Identify which cell holds the provided text, then report its [x, y] central coordinate. 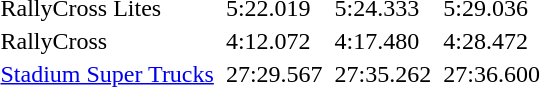
4:12.072 [274, 41]
4:17.480 [383, 41]
